Scan for the cell matching the given text and deliver its (x, y) coordinate at center. 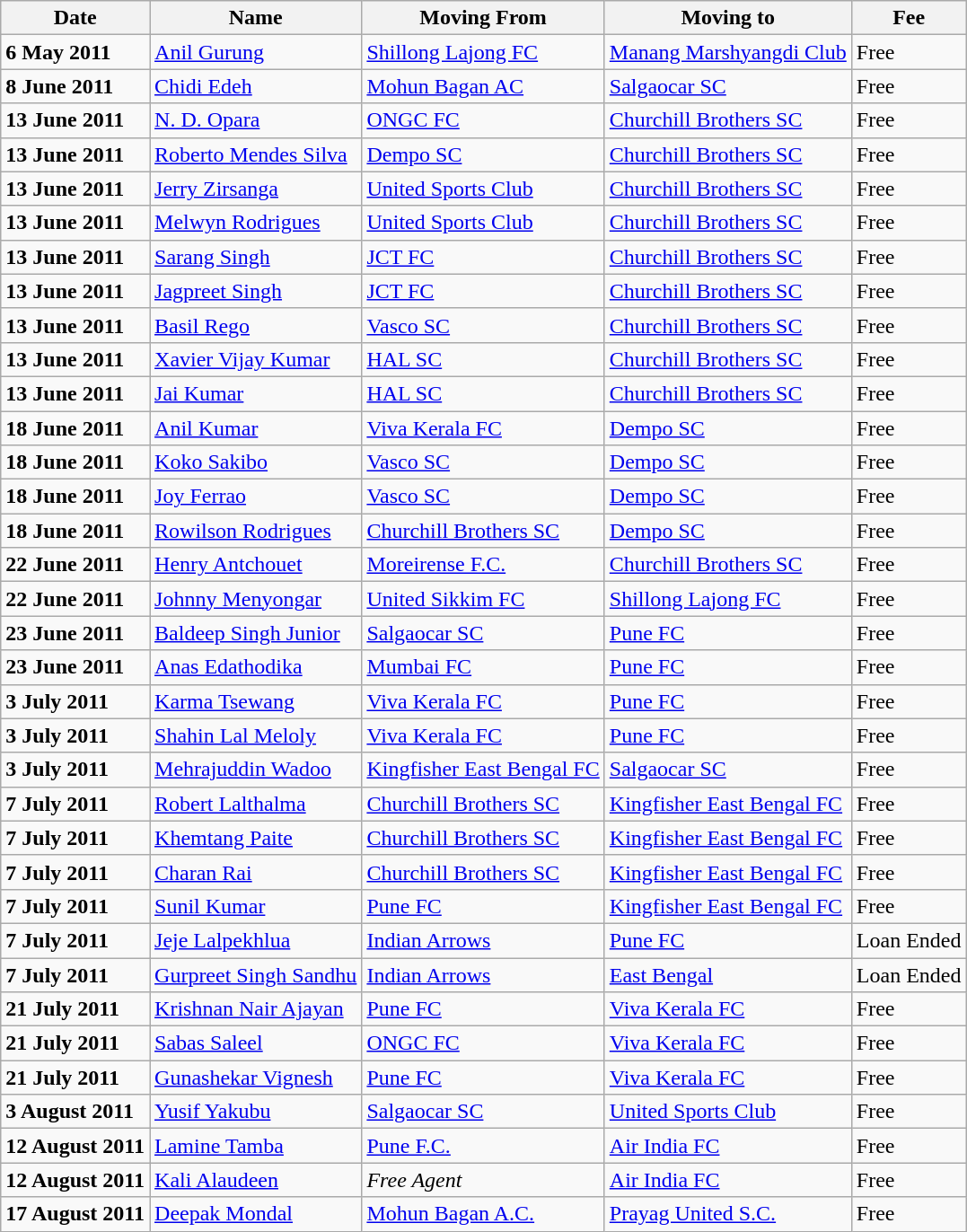
Date (75, 18)
17 August 2011 (75, 1214)
Rowilson Rodrigues (256, 531)
Jeje Lalpekhlua (256, 940)
Koko Sakibo (256, 462)
Jerry Zirsanga (256, 189)
N. D. Opara (256, 120)
Anil Kumar (256, 428)
Kali Alaudeen (256, 1180)
Anas Edathodika (256, 667)
Lamine Tamba (256, 1146)
6 May 2011 (75, 52)
Mohun Bagan A.C. (483, 1214)
Johnny Menyongar (256, 599)
Yusif Yakubu (256, 1112)
Name (256, 18)
Pune F.C. (483, 1146)
Xavier Vijay Kumar (256, 359)
Jagpreet Singh (256, 291)
Jai Kumar (256, 393)
Fee (909, 18)
East Bengal (727, 974)
3 August 2011 (75, 1112)
Henry Antchouet (256, 565)
Free Agent (483, 1180)
Gunashekar Vignesh (256, 1078)
Prayag United S.C. (727, 1214)
Manang Marshyangdi Club (727, 52)
Deepak Mondal (256, 1214)
Moving From (483, 18)
8 June 2011 (75, 86)
Chidi Edeh (256, 86)
Mumbai FC (483, 667)
Joy Ferrao (256, 497)
Sunil Kumar (256, 906)
Roberto Mendes Silva (256, 154)
Moving to (727, 18)
Mohun Bagan AC (483, 86)
Basil Rego (256, 325)
Krishnan Nair Ajayan (256, 1009)
Gurpreet Singh Sandhu (256, 974)
Moreirense F.C. (483, 565)
Melwyn Rodrigues (256, 223)
Baldeep Singh Junior (256, 633)
Mehrajuddin Wadoo (256, 770)
Khemtang Paite (256, 838)
Robert Lalthalma (256, 804)
Charan Rai (256, 872)
Anil Gurung (256, 52)
Karma Tsewang (256, 701)
Sarang Singh (256, 257)
Shahin Lal Meloly (256, 735)
United Sikkim FC (483, 599)
Sabas Saleel (256, 1043)
